Capture the cell that displays the provided text and extract its (X, Y) central coordinate. 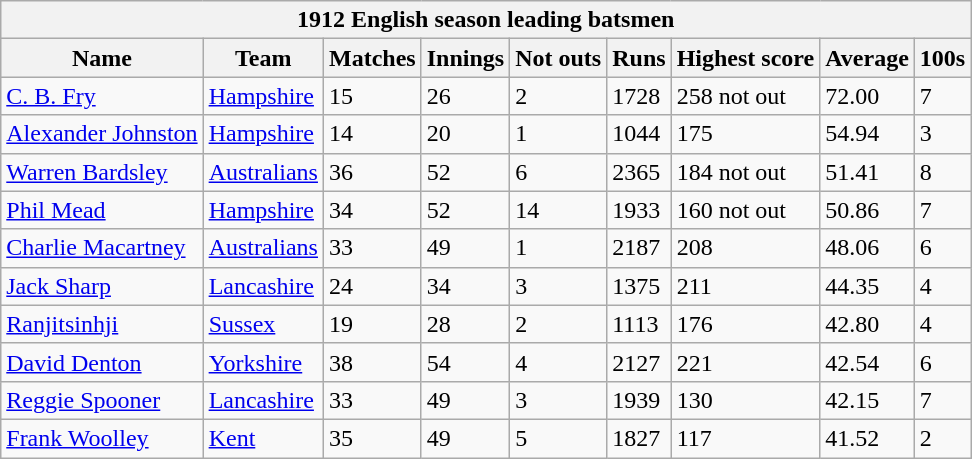
130 (746, 400)
117 (746, 438)
184 not out (746, 172)
Charlie Macartney (102, 248)
Highest score (746, 58)
42.54 (868, 362)
20 (465, 134)
Matches (372, 58)
258 not out (746, 96)
160 not out (746, 210)
Frank Woolley (102, 438)
Jack Sharp (102, 286)
54 (465, 362)
Not outs (558, 58)
Average (868, 58)
54.94 (868, 134)
42.80 (868, 324)
C. B. Fry (102, 96)
Sussex (263, 324)
176 (746, 324)
72.00 (868, 96)
175 (746, 134)
2365 (639, 172)
44.35 (868, 286)
Team (263, 58)
42.15 (868, 400)
38 (372, 362)
1375 (639, 286)
41.52 (868, 438)
Name (102, 58)
100s (942, 58)
David Denton (102, 362)
1912 English season leading batsmen (486, 20)
1939 (639, 400)
28 (465, 324)
208 (746, 248)
Innings (465, 58)
Phil Mead (102, 210)
1827 (639, 438)
50.86 (868, 210)
Runs (639, 58)
36 (372, 172)
Yorkshire (263, 362)
26 (465, 96)
1933 (639, 210)
Alexander Johnston (102, 134)
1728 (639, 96)
1044 (639, 134)
5 (558, 438)
2127 (639, 362)
19 (372, 324)
Kent (263, 438)
51.41 (868, 172)
48.06 (868, 248)
24 (372, 286)
15 (372, 96)
211 (746, 286)
Warren Bardsley (102, 172)
1113 (639, 324)
35 (372, 438)
221 (746, 362)
Reggie Spooner (102, 400)
2187 (639, 248)
8 (942, 172)
Ranjitsinhji (102, 324)
